Locate the cell with the specified text and output its [x, y] center coordinate. 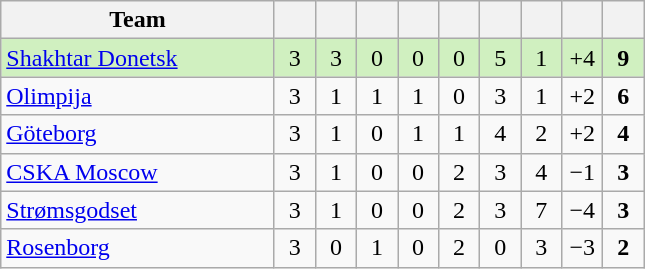
−4 [582, 210]
−3 [582, 248]
Göteborg [138, 134]
Rosenborg [138, 248]
Shakhtar Donetsk [138, 58]
6 [624, 96]
CSKA Moscow [138, 172]
−1 [582, 172]
5 [500, 58]
7 [542, 210]
Strømsgodset [138, 210]
Olimpija [138, 96]
Team [138, 20]
9 [624, 58]
+4 [582, 58]
